Determine the [x, y] coordinate at the center of the cell enclosing the given text.  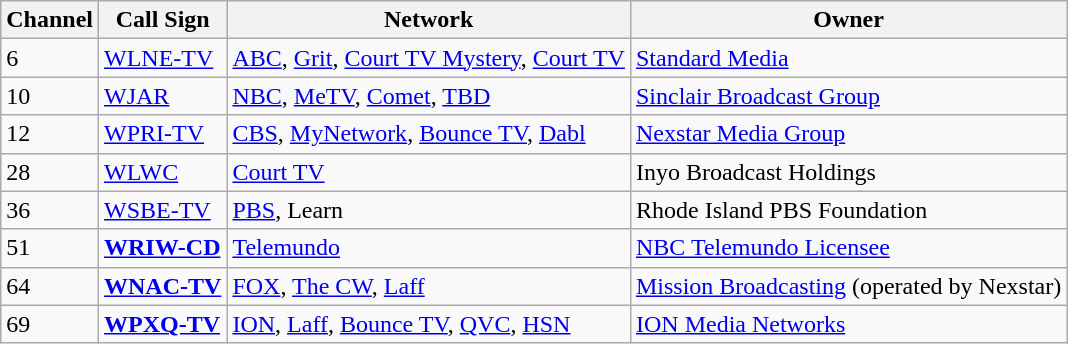
51 [50, 248]
Rhode Island PBS Foundation [848, 210]
Standard Media [848, 58]
10 [50, 96]
Network [429, 20]
Call Sign [163, 20]
Nexstar Media Group [848, 134]
WPXQ-TV [163, 324]
Sinclair Broadcast Group [848, 96]
Telemundo [429, 248]
ION Media Networks [848, 324]
69 [50, 324]
Channel [50, 20]
CBS, MyNetwork, Bounce TV, Dabl [429, 134]
6 [50, 58]
64 [50, 286]
WLNE-TV [163, 58]
28 [50, 172]
Inyo Broadcast Holdings [848, 172]
12 [50, 134]
WRIW-CD [163, 248]
ABC, Grit, Court TV Mystery, Court TV [429, 58]
WJAR [163, 96]
Mission Broadcasting (operated by Nexstar) [848, 286]
WLWC [163, 172]
36 [50, 210]
Court TV [429, 172]
ION, Laff, Bounce TV, QVC, HSN [429, 324]
WPRI-TV [163, 134]
WSBE-TV [163, 210]
PBS, Learn [429, 210]
WNAC-TV [163, 286]
NBC, MeTV, Comet, TBD [429, 96]
FOX, The CW, Laff [429, 286]
NBC Telemundo Licensee [848, 248]
Owner [848, 20]
